From the cell containing the given text, extract its center point as (x, y) coordinate. 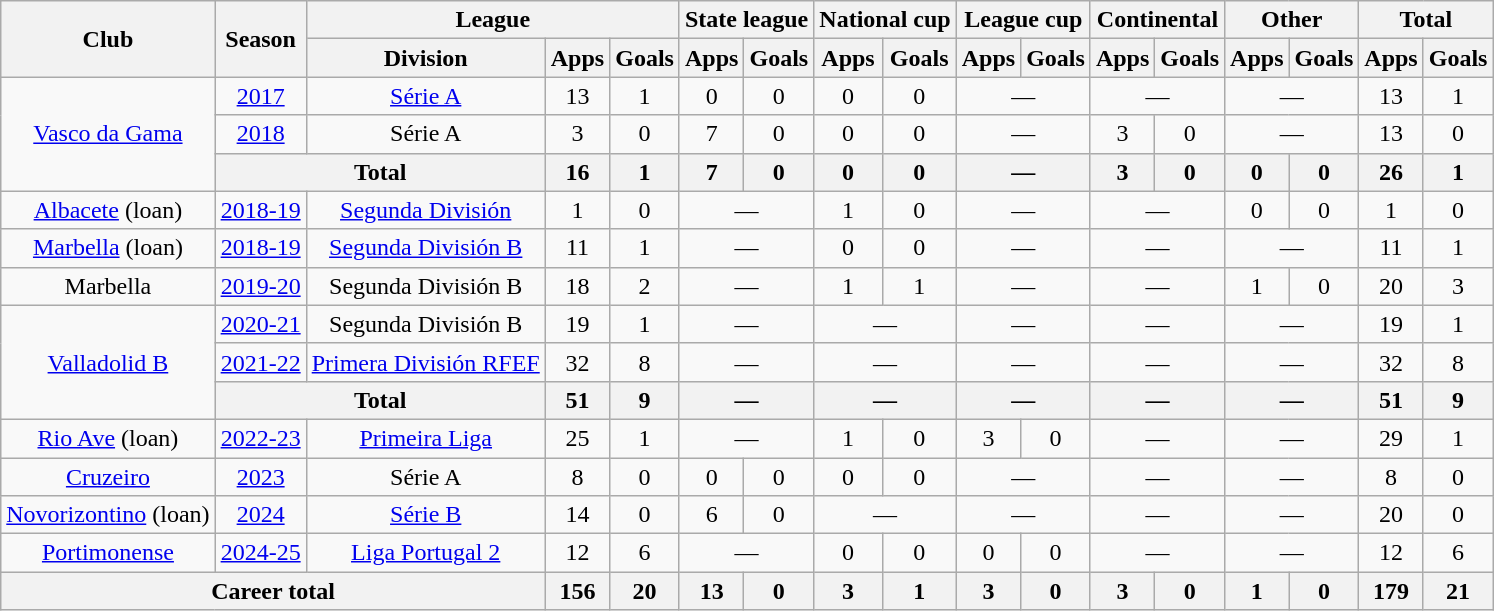
18 (577, 286)
156 (577, 591)
2 (645, 286)
Valladolid B (108, 362)
Vasco da Gama (108, 134)
16 (577, 172)
25 (577, 438)
Cruzeiro (108, 477)
21 (1458, 591)
2019-20 (260, 286)
14 (577, 515)
Segunda División (426, 210)
Continental (1157, 20)
179 (1391, 591)
Other (1292, 20)
29 (1391, 438)
2024-25 (260, 553)
National cup (885, 20)
Marbella (108, 286)
Portimonense (108, 553)
2021-22 (260, 362)
League (492, 20)
Primera División RFEF (426, 362)
Albacete (loan) (108, 210)
State league (746, 20)
2018 (260, 134)
2020-21 (260, 324)
League cup (1023, 20)
2017 (260, 96)
Série B (426, 515)
Rio Ave (loan) (108, 438)
2023 (260, 477)
Liga Portugal 2 (426, 553)
Primeira Liga (426, 438)
26 (1391, 172)
Marbella (loan) (108, 248)
2024 (260, 515)
Season (260, 39)
Novorizontino (loan) (108, 515)
Career total (273, 591)
2022-23 (260, 438)
Division (426, 58)
Club (108, 39)
